Pinpoint the cell where the given text exists, returning its [x, y] midpoint coordinate. 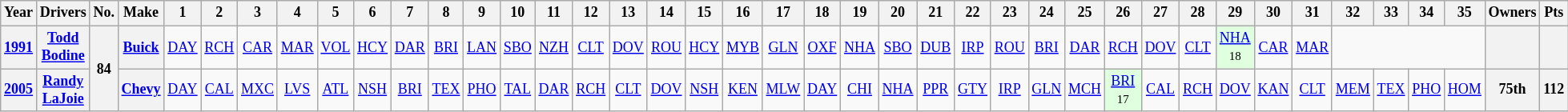
14 [666, 13]
LAN [482, 47]
5 [336, 13]
26 [1123, 13]
PPR [935, 90]
8 [446, 13]
30 [1273, 13]
MEM [1353, 90]
32 [1353, 13]
112 [1554, 90]
9 [482, 13]
KEN [743, 90]
Randy LaJoie [62, 90]
3 [258, 13]
OXF [822, 47]
28 [1198, 13]
11 [554, 13]
2005 [19, 90]
31 [1313, 13]
25 [1085, 13]
21 [935, 13]
Todd Bodine [62, 47]
23 [1009, 13]
84 [104, 69]
22 [973, 13]
1 [183, 13]
10 [517, 13]
Chevy [141, 90]
19 [860, 13]
13 [629, 13]
35 [1465, 13]
GTY [973, 90]
MYB [743, 47]
20 [898, 13]
MLW [783, 90]
Pts [1554, 13]
BRI17 [1123, 90]
Owners [1512, 13]
33 [1391, 13]
18 [822, 13]
1991 [19, 47]
Make [141, 13]
No. [104, 13]
12 [591, 13]
2 [219, 13]
VOL [336, 47]
34 [1427, 13]
27 [1160, 13]
TAL [517, 90]
16 [743, 13]
17 [783, 13]
6 [373, 13]
4 [297, 13]
NZH [554, 47]
NHA18 [1235, 47]
Buick [141, 47]
MCH [1085, 90]
CHI [860, 90]
ATL [336, 90]
MXC [258, 90]
75th [1512, 90]
7 [410, 13]
KAN [1273, 90]
15 [705, 13]
Drivers [62, 13]
Year [19, 13]
HOM [1465, 90]
29 [1235, 13]
24 [1047, 13]
DUB [935, 47]
LVS [297, 90]
